Pinpoint the cell where the given text exists, returning its (X, Y) midpoint coordinate. 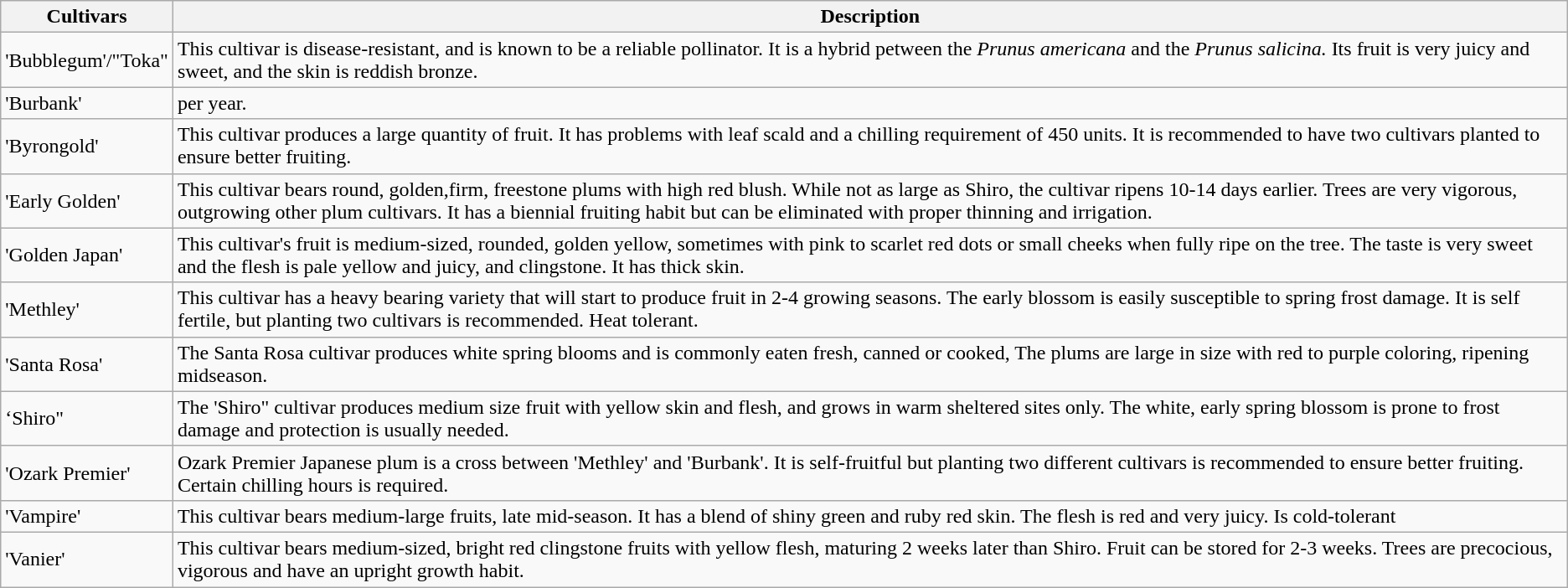
'Vampire' (87, 516)
Cultivars (87, 17)
'Bubblegum'/"Toka" (87, 60)
Description (869, 17)
'Golden Japan' (87, 255)
'Santa Rosa' (87, 364)
'Ozark Premier' (87, 472)
'Vanier' (87, 560)
'Burbank' (87, 103)
‘Shiro" (87, 419)
per year. (869, 103)
'Byrongold' (87, 146)
'Early Golden' (87, 201)
'Methley' (87, 310)
